Return (X, Y) of the center of cell containing provided text 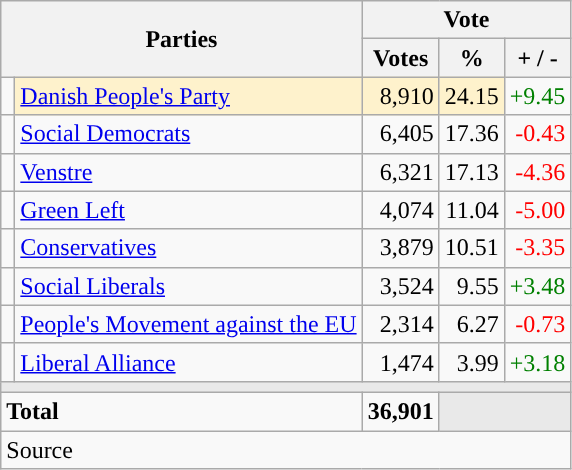
+ / - (538, 58)
8,910 (400, 96)
3.99 (472, 362)
6,321 (400, 172)
-0.73 (538, 324)
Total (182, 411)
% (472, 58)
+3.18 (538, 362)
-0.43 (538, 134)
9.55 (472, 286)
4,074 (400, 210)
Vote (466, 20)
-4.36 (538, 172)
Social Democrats (188, 134)
Conservatives (188, 248)
+3.48 (538, 286)
6.27 (472, 324)
17.36 (472, 134)
-3.35 (538, 248)
Source (286, 449)
24.15 (472, 96)
6,405 (400, 134)
17.13 (472, 172)
Social Liberals (188, 286)
+9.45 (538, 96)
Votes (400, 58)
2,314 (400, 324)
People's Movement against the EU (188, 324)
Venstre (188, 172)
-5.00 (538, 210)
Liberal Alliance (188, 362)
Parties (182, 39)
36,901 (400, 411)
3,524 (400, 286)
Danish People's Party (188, 96)
11.04 (472, 210)
10.51 (472, 248)
1,474 (400, 362)
3,879 (400, 248)
Green Left (188, 210)
